Scan for the cell matching the given text and deliver its [X, Y] coordinate at center. 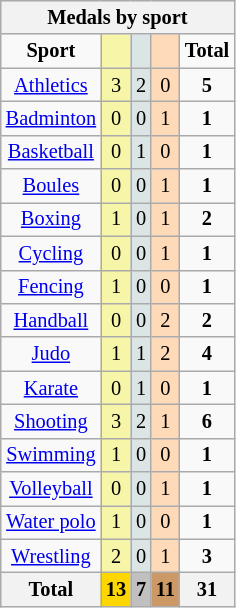
4 [207, 354]
11 [166, 589]
Handball [51, 320]
5 [207, 85]
Fencing [51, 287]
7 [141, 589]
Swimming [51, 455]
Wrestling [51, 556]
6 [207, 421]
Judo [51, 354]
Boxing [51, 219]
Water polo [51, 522]
Shooting [51, 421]
31 [207, 589]
Basketball [51, 152]
Cycling [51, 253]
13 [116, 589]
Medals by sport [118, 17]
Athletics [51, 85]
Volleyball [51, 489]
Karate [51, 388]
Boules [51, 186]
Badminton [51, 118]
Sport [51, 51]
